For the text-containing cell, return its midpoint in (x, y) coordinate format. 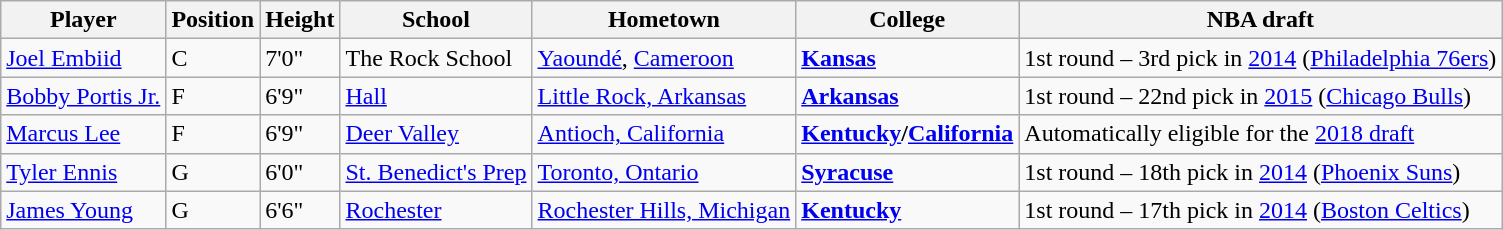
Syracuse (908, 172)
1st round – 17th pick in 2014 (Boston Celtics) (1260, 210)
1st round – 3rd pick in 2014 (Philadelphia 76ers) (1260, 58)
1st round – 18th pick in 2014 (Phoenix Suns) (1260, 172)
Kansas (908, 58)
St. Benedict's Prep (436, 172)
Hometown (664, 20)
Joel Embiid (84, 58)
Hall (436, 96)
6'6" (300, 210)
College (908, 20)
James Young (84, 210)
Tyler Ennis (84, 172)
C (213, 58)
Kentucky/California (908, 134)
6'0" (300, 172)
Yaoundé, Cameroon (664, 58)
Rochester (436, 210)
Deer Valley (436, 134)
Bobby Portis Jr. (84, 96)
The Rock School (436, 58)
Antioch, California (664, 134)
Automatically eligible for the 2018 draft (1260, 134)
Marcus Lee (84, 134)
1st round – 22nd pick in 2015 (Chicago Bulls) (1260, 96)
School (436, 20)
Position (213, 20)
Arkansas (908, 96)
Toronto, Ontario (664, 172)
Player (84, 20)
7'0" (300, 58)
Rochester Hills, Michigan (664, 210)
NBA draft (1260, 20)
Height (300, 20)
Little Rock, Arkansas (664, 96)
Kentucky (908, 210)
